Identify which cell holds the provided text, then report its [x, y] central coordinate. 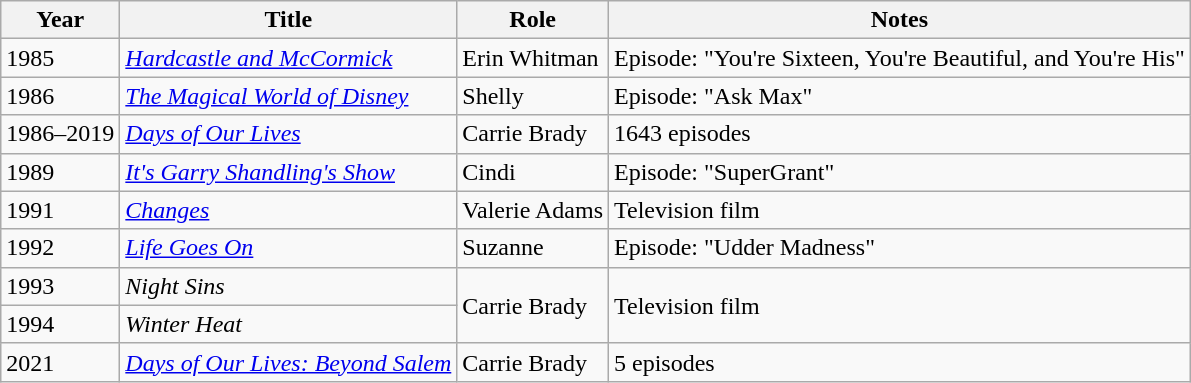
1992 [60, 248]
Life Goes On [288, 248]
Shelly [533, 96]
1985 [60, 58]
The Magical World of Disney [288, 96]
Days of Our Lives: Beyond Salem [288, 362]
Role [533, 20]
1986 [60, 96]
Suzanne [533, 248]
Year [60, 20]
Episode: "Udder Madness" [900, 248]
2021 [60, 362]
Episode: "You're Sixteen, You're Beautiful, and You're His" [900, 58]
Winter Heat [288, 324]
Notes [900, 20]
Hardcastle and McCormick [288, 58]
1993 [60, 286]
1994 [60, 324]
1989 [60, 172]
1643 episodes [900, 134]
Episode: "Ask Max" [900, 96]
It's Garry Shandling's Show [288, 172]
1991 [60, 210]
Title [288, 20]
Days of Our Lives [288, 134]
Erin Whitman [533, 58]
1986–2019 [60, 134]
Valerie Adams [533, 210]
Night Sins [288, 286]
Cindi [533, 172]
Episode: "SuperGrant" [900, 172]
5 episodes [900, 362]
Changes [288, 210]
